Provide the (X, Y) coordinate of the cell's center where the given text is located.  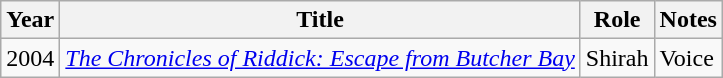
The Chronicles of Riddick: Escape from Butcher Bay (320, 58)
Title (320, 20)
Role (617, 20)
2004 (30, 58)
Year (30, 20)
Voice (688, 58)
Shirah (617, 58)
Notes (688, 20)
